Output the (X, Y) coordinate of the center of the cell containing the given text.  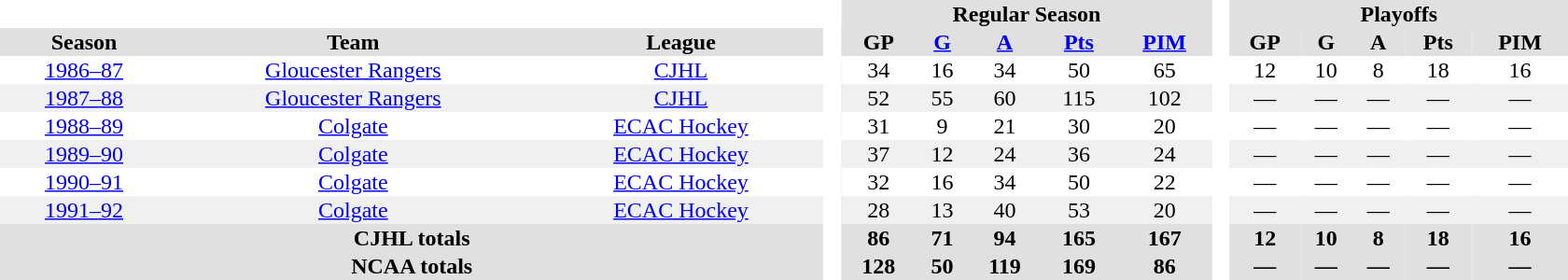
CJHL totals (412, 238)
1990–91 (84, 182)
169 (1079, 266)
52 (879, 98)
55 (943, 98)
119 (1005, 266)
53 (1079, 210)
1987–88 (84, 98)
71 (943, 238)
32 (879, 182)
Season (84, 42)
60 (1005, 98)
Playoffs (1399, 14)
Team (353, 42)
37 (879, 154)
36 (1079, 154)
30 (1079, 126)
League (681, 42)
21 (1005, 126)
65 (1165, 70)
102 (1165, 98)
Regular Season (1027, 14)
28 (879, 210)
1986–87 (84, 70)
22 (1165, 182)
31 (879, 126)
167 (1165, 238)
NCAA totals (412, 266)
1991–92 (84, 210)
40 (1005, 210)
1989–90 (84, 154)
128 (879, 266)
9 (943, 126)
94 (1005, 238)
165 (1079, 238)
13 (943, 210)
115 (1079, 98)
1988–89 (84, 126)
